For the text-containing cell, return its midpoint in [x, y] coordinate format. 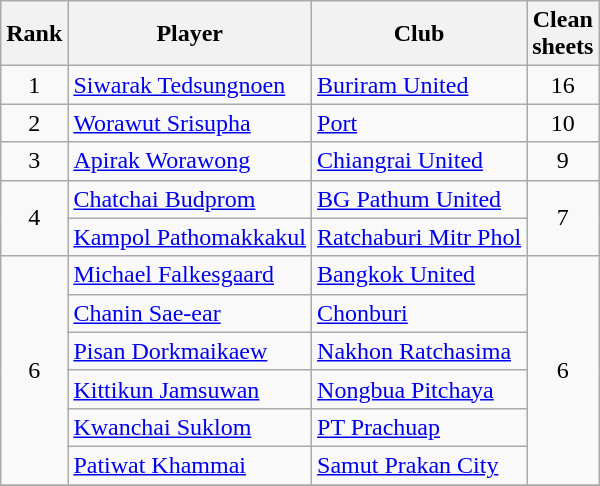
Kittikun Jamsuwan [190, 389]
Samut Prakan City [420, 465]
2 [34, 123]
Nongbua Pitchaya [420, 389]
4 [34, 218]
Patiwat Khammai [190, 465]
Port [420, 123]
1 [34, 85]
Club [420, 34]
Apirak Worawong [190, 161]
Bangkok United [420, 275]
3 [34, 161]
Worawut Srisupha [190, 123]
7 [563, 218]
Kwanchai Suklom [190, 427]
Nakhon Ratchasima [420, 351]
Chanin Sae-ear [190, 313]
16 [563, 85]
Cleansheets [563, 34]
Chatchai Budprom [190, 199]
PT Prachuap [420, 427]
Chonburi [420, 313]
10 [563, 123]
Kampol Pathomakkakul [190, 237]
Buriram United [420, 85]
Ratchaburi Mitr Phol [420, 237]
Player [190, 34]
Rank [34, 34]
9 [563, 161]
Siwarak Tedsungnoen [190, 85]
Chiangrai United [420, 161]
BG Pathum United [420, 199]
Michael Falkesgaard [190, 275]
Pisan Dorkmaikaew [190, 351]
